Extract the (x, y) coordinate from the center of the cell holding the provided text.  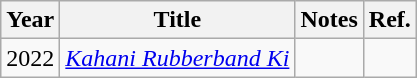
2022 (30, 58)
Notes (329, 20)
Kahani Rubberband Ki (178, 58)
Year (30, 20)
Ref. (390, 20)
Title (178, 20)
